Identify which cell holds the provided text, then report its (X, Y) central coordinate. 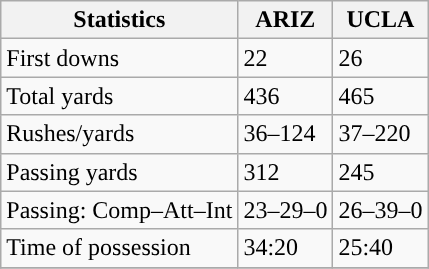
34:20 (286, 248)
26 (380, 58)
Passing yards (120, 172)
26–39–0 (380, 210)
ARIZ (286, 20)
23–29–0 (286, 210)
245 (380, 172)
37–220 (380, 134)
Time of possession (120, 248)
22 (286, 58)
Total yards (120, 96)
436 (286, 96)
465 (380, 96)
25:40 (380, 248)
312 (286, 172)
Statistics (120, 20)
36–124 (286, 134)
Rushes/yards (120, 134)
First downs (120, 58)
Passing: Comp–Att–Int (120, 210)
UCLA (380, 20)
